From the cell containing the given text, extract its center point as (x, y) coordinate. 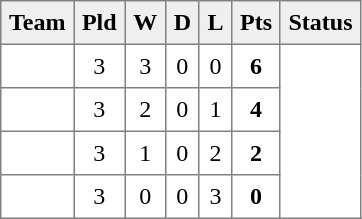
Pts (256, 23)
Status (320, 23)
D (182, 23)
Pld (100, 23)
Team (38, 23)
4 (256, 110)
6 (256, 66)
L (216, 23)
W (145, 23)
